Return [x, y] of the center of cell containing provided text 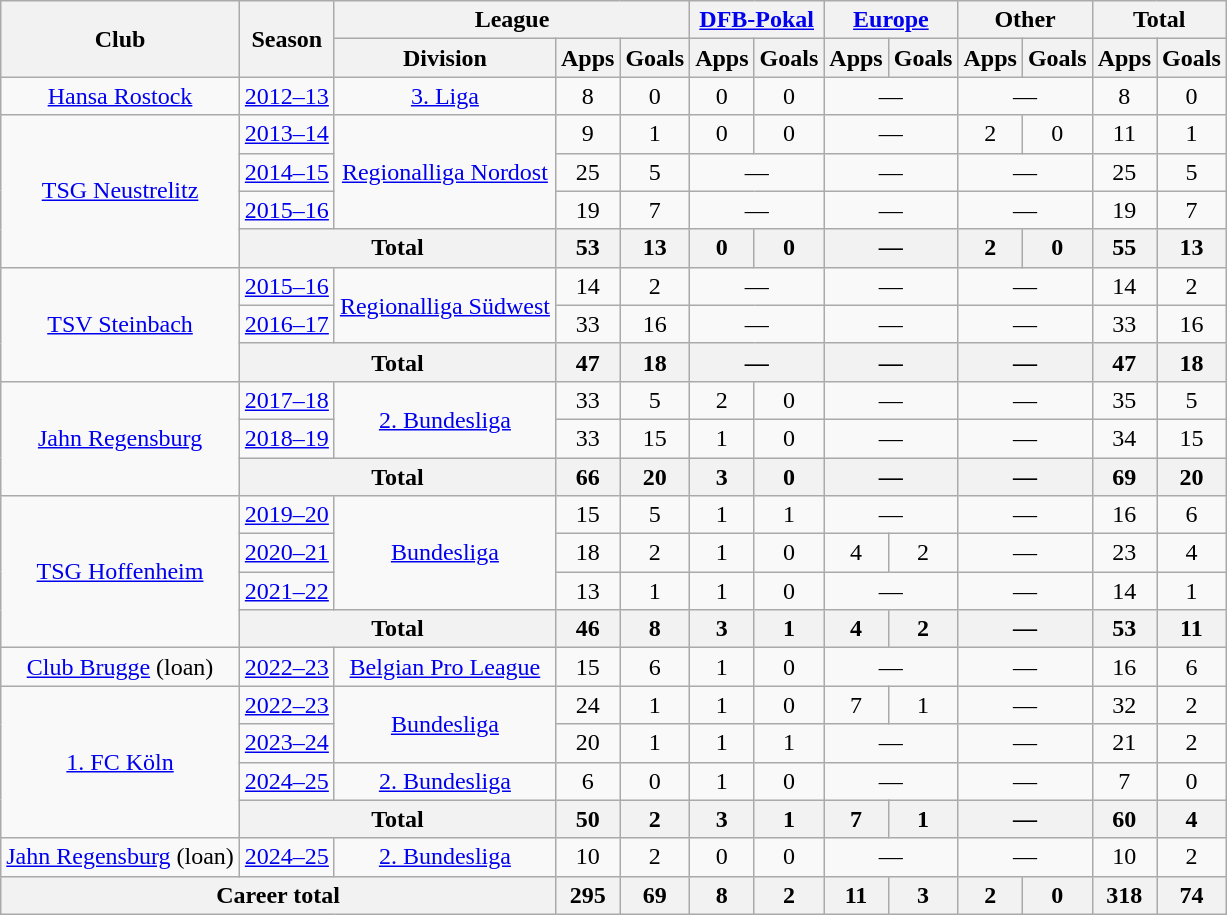
21 [1124, 743]
2012–13 [286, 96]
295 [587, 895]
2021–22 [286, 591]
Other [1025, 20]
66 [587, 477]
50 [587, 819]
Europe [891, 20]
Club Brugge (loan) [120, 667]
32 [1124, 705]
3. Liga [444, 96]
2023–24 [286, 743]
Division [444, 58]
2016–17 [286, 324]
2014–15 [286, 172]
2019–20 [286, 515]
Season [286, 39]
2017–18 [286, 400]
23 [1124, 553]
2018–19 [286, 438]
318 [1124, 895]
2013–14 [286, 134]
TSV Steinbach [120, 324]
34 [1124, 438]
2020–21 [286, 553]
Regionalliga Nordost [444, 172]
Regionalliga Südwest [444, 305]
35 [1124, 400]
Career total [278, 895]
TSG Neustrelitz [120, 191]
Jahn Regensburg (loan) [120, 857]
1. FC Köln [120, 762]
League [512, 20]
Jahn Regensburg [120, 438]
Belgian Pro League [444, 667]
46 [587, 629]
60 [1124, 819]
24 [587, 705]
DFB-Pokal [757, 20]
55 [1124, 248]
TSG Hoffenheim [120, 572]
Hansa Rostock [120, 96]
9 [587, 134]
Club [120, 39]
74 [1192, 895]
